Pinpoint the cell where the given text exists, returning its [x, y] midpoint coordinate. 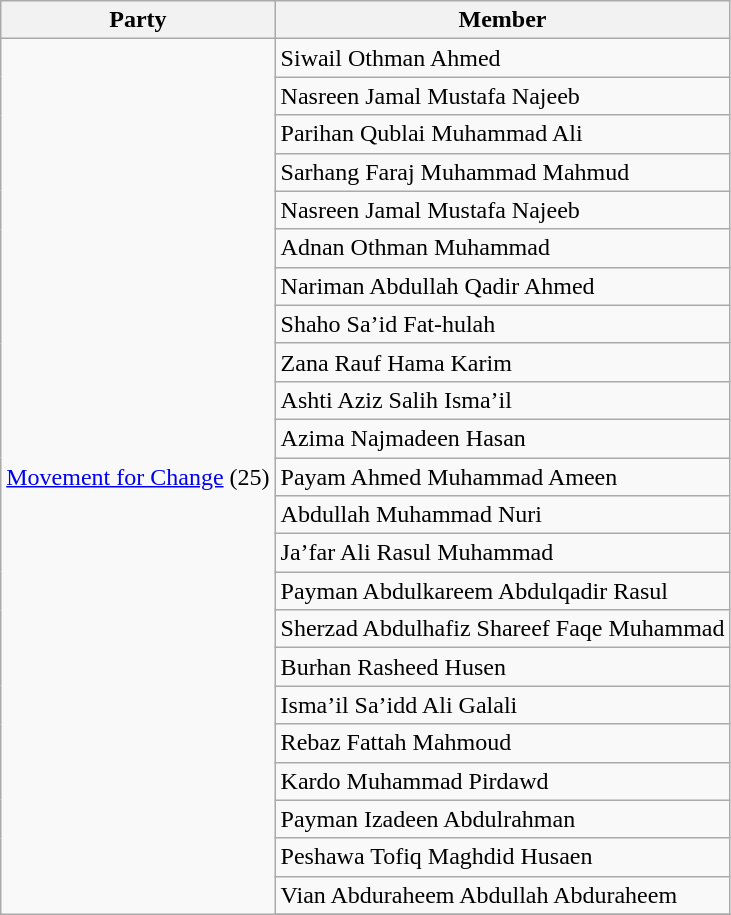
Parihan Qublai Muhammad Ali [502, 134]
Ja’far Ali Rasul Muhammad [502, 553]
Payman Izadeen Abdulrahman [502, 819]
Vian Abduraheem Abdullah Abduraheem [502, 895]
Abdullah Muhammad Nuri [502, 515]
Shaho Sa’id Fat-hulah [502, 324]
Sherzad Abdulhafiz Shareef Faqe Muhammad [502, 629]
Kardo Muhammad Pirdawd [502, 781]
Burhan Rasheed Husen [502, 667]
Zana Rauf Hama Karim [502, 362]
Ashti Aziz Salih Isma’il [502, 400]
Sarhang Faraj Muhammad Mahmud [502, 172]
Party [138, 20]
Siwail Othman Ahmed [502, 58]
Isma’il Sa’idd Ali Galali [502, 705]
Movement for Change (25) [138, 476]
Member [502, 20]
Adnan Othman Muhammad [502, 248]
Azima Najmadeen Hasan [502, 438]
Payam Ahmed Muhammad Ameen [502, 477]
Nariman Abdullah Qadir Ahmed [502, 286]
Rebaz Fattah Mahmoud [502, 743]
Payman Abdulkareem Abdulqadir Rasul [502, 591]
Peshawa Tofiq Maghdid Husaen [502, 857]
